Return [X, Y] of the center of cell containing provided text 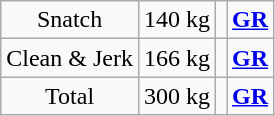
140 kg [176, 20]
166 kg [176, 58]
300 kg [176, 96]
Snatch [70, 20]
Clean & Jerk [70, 58]
Total [70, 96]
